Provide the [x, y] coordinate of the cell's center where the given text is located.  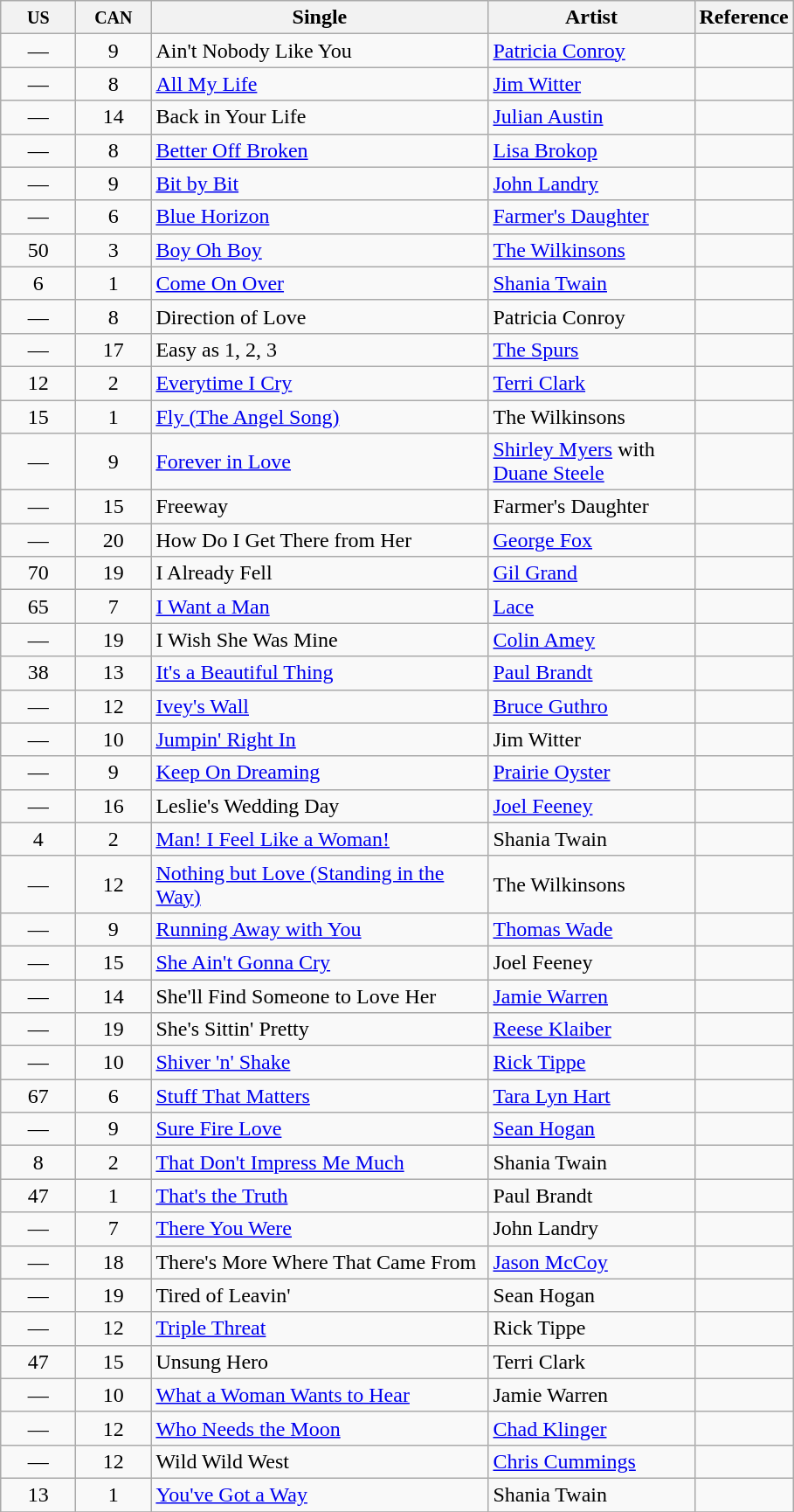
I Already Fell [320, 573]
Forever in Love [320, 461]
Triple Threat [320, 1328]
I Want a Man [320, 607]
18 [114, 1262]
There You Were [320, 1229]
I Wish She Was Mine [320, 640]
16 [114, 806]
Keep On Dreaming [320, 773]
Tara Lyn Hart [591, 1096]
70 [38, 573]
Ain't Nobody Like You [320, 51]
Stuff That Matters [320, 1096]
Come On Over [320, 283]
Easy as 1, 2, 3 [320, 350]
17 [114, 350]
Jumpin' Right In [320, 739]
Who Needs the Moon [320, 1428]
Gil Grand [591, 573]
Blue Horizon [320, 217]
50 [38, 250]
You've Got a Way [320, 1495]
She'll Find Someone to Love Her [320, 995]
Better Off Broken [320, 150]
Lace [591, 607]
Reese Klaiber [591, 1030]
Running Away with You [320, 929]
Back in Your Life [320, 117]
Thomas Wade [591, 929]
She's Sittin' Pretty [320, 1030]
Wild Wild West [320, 1461]
20 [114, 540]
3 [114, 250]
Nothing but Love (Standing in the Way) [320, 884]
She Ain't Gonna Cry [320, 962]
George Fox [591, 540]
It's a Beautiful Thing [320, 673]
67 [38, 1096]
Julian Austin [591, 117]
Unsung Hero [320, 1362]
Single [320, 17]
That's the Truth [320, 1196]
Fly (The Angel Song) [320, 417]
Lisa Brokop [591, 150]
4 [38, 839]
Chris Cummings [591, 1461]
Shiver 'n' Shake [320, 1063]
Bruce Guthro [591, 706]
There's More Where That Came From [320, 1262]
Colin Amey [591, 640]
Freeway [320, 507]
Direction of Love [320, 316]
Reference [744, 17]
CAN [114, 17]
65 [38, 607]
Prairie Oyster [591, 773]
Bit by Bit [320, 184]
The Spurs [591, 350]
Sure Fire Love [320, 1129]
Tired of Leavin' [320, 1295]
Artist [591, 17]
38 [38, 673]
Everytime I Cry [320, 383]
All My Life [320, 84]
That Don't Impress Me Much [320, 1162]
Jason McCoy [591, 1262]
Chad Klinger [591, 1428]
Leslie's Wedding Day [320, 806]
US [38, 17]
Ivey's Wall [320, 706]
What a Woman Wants to Hear [320, 1395]
Man! I Feel Like a Woman! [320, 839]
Boy Oh Boy [320, 250]
How Do I Get There from Her [320, 540]
Shirley Myers with Duane Steele [591, 461]
